Return [x, y] of the center of cell containing provided text 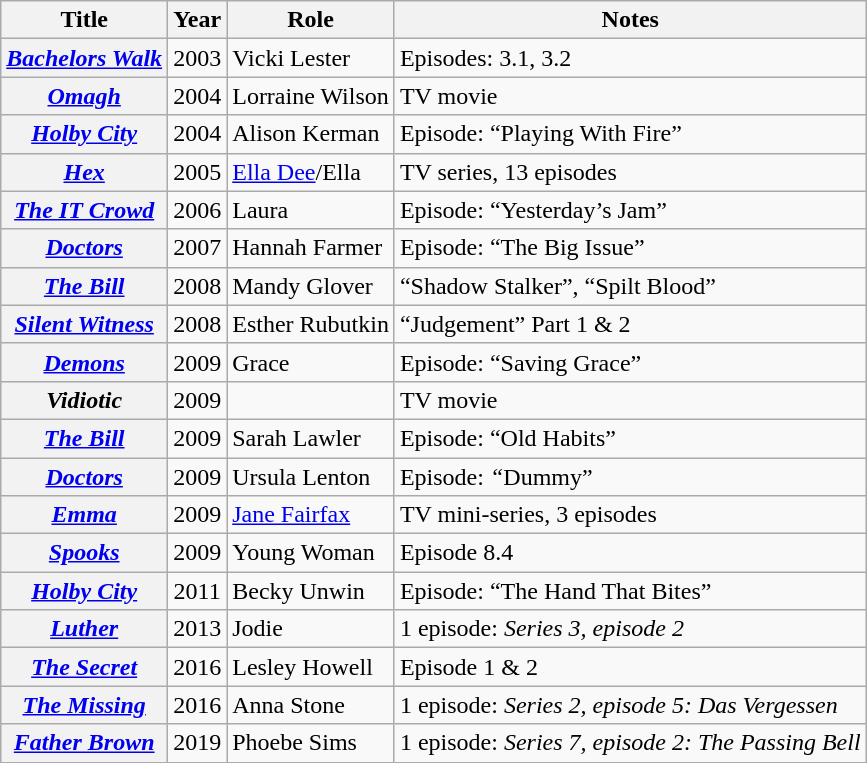
1 episode: Series 7, episode 2: The Passing Bell [630, 743]
2013 [198, 629]
Episode 1 & 2 [630, 667]
Ella Dee/Ella [311, 172]
Title [84, 20]
The Secret [84, 667]
Episode: “The Big Issue” [630, 248]
The Missing [84, 705]
Grace [311, 362]
2019 [198, 743]
“Shadow Stalker”, “Spilt Blood” [630, 286]
Silent Witness [84, 324]
Vicki Lester [311, 58]
Episode 8.4 [630, 553]
TV mini-series, 3 episodes [630, 515]
Episode: “The Hand That Bites” [630, 591]
Laura [311, 210]
Role [311, 20]
TV series, 13 episodes [630, 172]
Lesley Howell [311, 667]
Notes [630, 20]
2006 [198, 210]
Ursula Lenton [311, 477]
Esther Rubutkin [311, 324]
Young Woman [311, 553]
Year [198, 20]
Demons [84, 362]
Father Brown [84, 743]
Sarah Lawler [311, 438]
Episode: “Dummy” [630, 477]
Lorraine Wilson [311, 96]
Episode: “Playing With Fire” [630, 134]
Jane Fairfax [311, 515]
Bachelors Walk [84, 58]
Episodes: 3.1, 3.2 [630, 58]
2003 [198, 58]
Episode: “Saving Grace” [630, 362]
Episode: “Yesterday’s Jam” [630, 210]
2007 [198, 248]
Emma [84, 515]
Luther [84, 629]
Vidiotic [84, 400]
Omagh [84, 96]
Anna Stone [311, 705]
“Judgement” Part 1 & 2 [630, 324]
1 episode: Series 2, episode 5: Das Vergessen [630, 705]
2005 [198, 172]
The IT Crowd [84, 210]
Alison Kerman [311, 134]
Phoebe Sims [311, 743]
Spooks [84, 553]
Episode: “Old Habits” [630, 438]
Hex [84, 172]
Becky Unwin [311, 591]
1 episode: Series 3, episode 2 [630, 629]
Mandy Glover [311, 286]
Jodie [311, 629]
Hannah Farmer [311, 248]
2011 [198, 591]
